Determine the [x, y] coordinate at the center of the cell enclosing the given text.  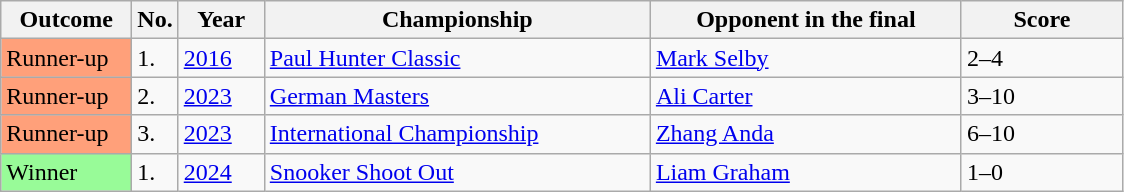
Ali Carter [806, 96]
Snooker Shoot Out [457, 172]
Championship [457, 20]
Score [1042, 20]
3. [155, 134]
Outcome [66, 20]
2. [155, 96]
3–10 [1042, 96]
Paul Hunter Classic [457, 58]
6–10 [1042, 134]
2016 [221, 58]
2–4 [1042, 58]
International Championship [457, 134]
Winner [66, 172]
Liam Graham [806, 172]
Zhang Anda [806, 134]
Mark Selby [806, 58]
Year [221, 20]
No. [155, 20]
Opponent in the final [806, 20]
1–0 [1042, 172]
2024 [221, 172]
German Masters [457, 96]
